Provide the (X, Y) coordinate of the cell's center where the given text is located.  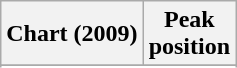
Peakposition (189, 34)
Chart (2009) (72, 34)
